Provide the (X, Y) coordinate of the cell's center where the given text is located.  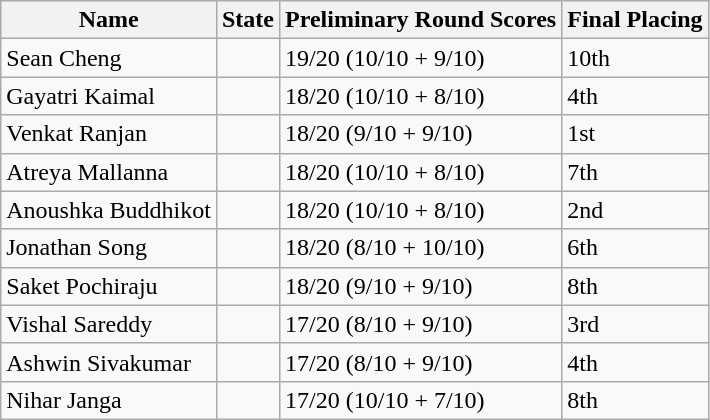
Jonathan Song (109, 248)
7th (635, 172)
Ashwin Sivakumar (109, 362)
19/20 (10/10 + 9/10) (421, 58)
17/20 (10/10 + 7/10) (421, 400)
Gayatri Kaimal (109, 96)
10th (635, 58)
Vishal Sareddy (109, 324)
Venkat Ranjan (109, 134)
Sean Cheng (109, 58)
Saket Pochiraju (109, 286)
Preliminary Round Scores (421, 20)
3rd (635, 324)
Atreya Mallanna (109, 172)
Name (109, 20)
2nd (635, 210)
Anoushka Buddhikot (109, 210)
6th (635, 248)
Final Placing (635, 20)
Nihar Janga (109, 400)
State (248, 20)
18/20 (8/10 + 10/10) (421, 248)
1st (635, 134)
